Return [x, y] of the center of cell containing provided text 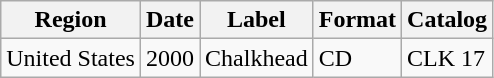
Format [357, 20]
Region [71, 20]
CD [357, 58]
Label [257, 20]
Chalkhead [257, 58]
Date [170, 20]
2000 [170, 58]
United States [71, 58]
Catalog [448, 20]
CLK 17 [448, 58]
